Return [X, Y] of the center of cell containing provided text 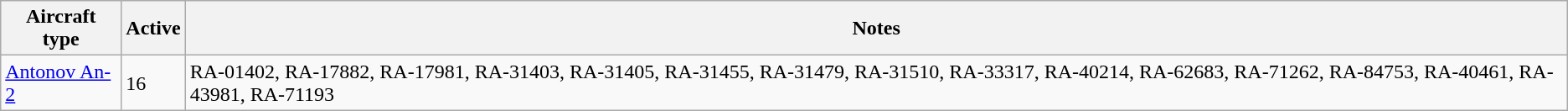
Active [153, 29]
16 [153, 82]
Antonov An-2 [61, 82]
Notes [876, 29]
Aircraft type [61, 29]
